Identify which cell holds the provided text, then report its [x, y] central coordinate. 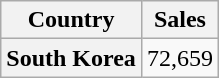
Sales [180, 20]
South Korea [72, 58]
Country [72, 20]
72,659 [180, 58]
